Search for the cell housing the specified text and yield its [X, Y] center coordinate. 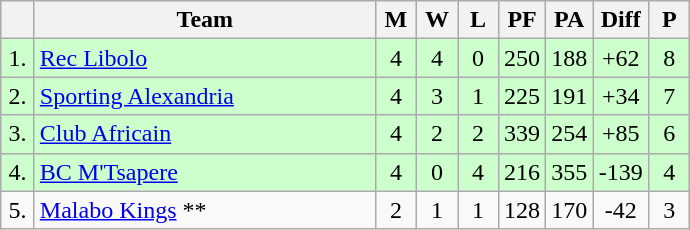
7 [670, 96]
Sporting Alexandria [204, 96]
Team [204, 20]
+62 [621, 58]
170 [570, 210]
-139 [621, 172]
2. [18, 96]
L [478, 20]
225 [522, 96]
PA [570, 20]
BC M'Tsapere [204, 172]
-42 [621, 210]
4. [18, 172]
3. [18, 134]
Club Africain [204, 134]
254 [570, 134]
Diff [621, 20]
Malabo Kings ** [204, 210]
188 [570, 58]
128 [522, 210]
+85 [621, 134]
+34 [621, 96]
8 [670, 58]
355 [570, 172]
Rec Libolo [204, 58]
1. [18, 58]
5. [18, 210]
6 [670, 134]
M [396, 20]
P [670, 20]
339 [522, 134]
191 [570, 96]
250 [522, 58]
W [436, 20]
PF [522, 20]
216 [522, 172]
